Scan for the cell matching the given text and deliver its (x, y) coordinate at center. 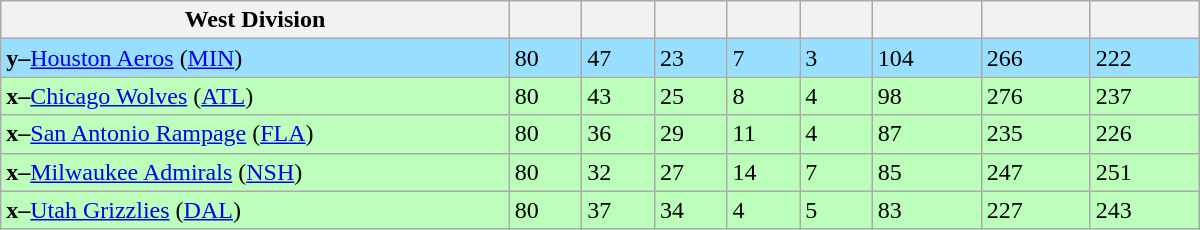
32 (618, 172)
235 (1036, 134)
29 (690, 134)
47 (618, 58)
x–Milwaukee Admirals (NSH) (255, 172)
247 (1036, 172)
227 (1036, 210)
251 (1144, 172)
83 (926, 210)
x–Utah Grizzlies (DAL) (255, 210)
266 (1036, 58)
243 (1144, 210)
87 (926, 134)
23 (690, 58)
27 (690, 172)
222 (1144, 58)
104 (926, 58)
85 (926, 172)
8 (764, 96)
25 (690, 96)
West Division (255, 20)
14 (764, 172)
43 (618, 96)
226 (1144, 134)
237 (1144, 96)
276 (1036, 96)
5 (836, 210)
x–Chicago Wolves (ATL) (255, 96)
y–Houston Aeros (MIN) (255, 58)
34 (690, 210)
x–San Antonio Rampage (FLA) (255, 134)
11 (764, 134)
98 (926, 96)
3 (836, 58)
36 (618, 134)
37 (618, 210)
